Provide the [X, Y] coordinate of the cell's center where the given text is located.  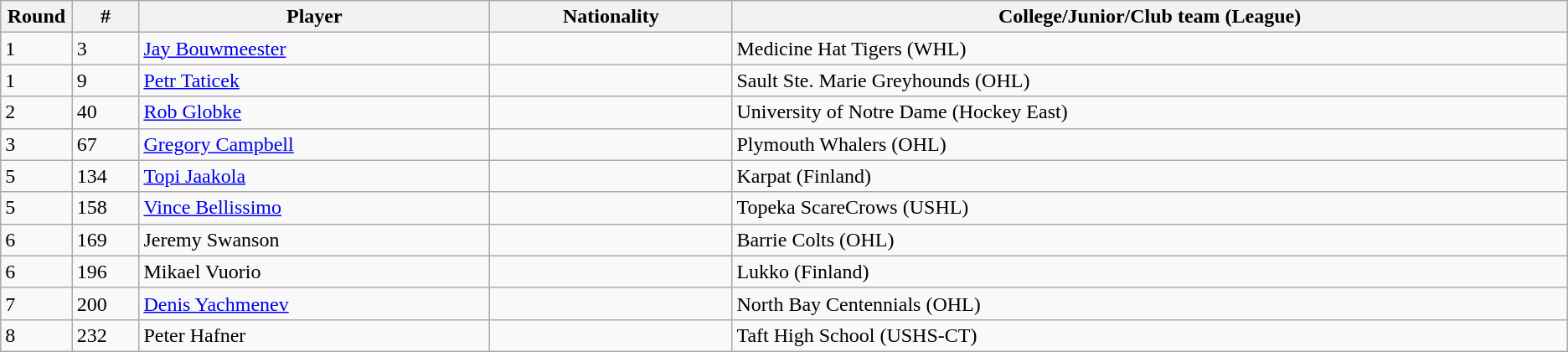
Jeremy Swanson [315, 240]
Gregory Campbell [315, 144]
Topi Jaakola [315, 176]
200 [106, 303]
Rob Globke [315, 112]
232 [106, 335]
Taft High School (USHS-CT) [1149, 335]
Jay Bouwmeester [315, 49]
Sault Ste. Marie Greyhounds (OHL) [1149, 80]
Barrie Colts (OHL) [1149, 240]
Mikael Vuorio [315, 272]
8 [37, 335]
158 [106, 208]
Denis Yachmenev [315, 303]
Plymouth Whalers (OHL) [1149, 144]
Karpat (Finland) [1149, 176]
Vince Bellissimo [315, 208]
9 [106, 80]
Lukko (Finland) [1149, 272]
Petr Taticek [315, 80]
# [106, 17]
67 [106, 144]
Peter Hafner [315, 335]
Round [37, 17]
7 [37, 303]
College/Junior/Club team (League) [1149, 17]
Nationality [611, 17]
134 [106, 176]
North Bay Centennials (OHL) [1149, 303]
Player [315, 17]
169 [106, 240]
Medicine Hat Tigers (WHL) [1149, 49]
Topeka ScareCrows (USHL) [1149, 208]
40 [106, 112]
University of Notre Dame (Hockey East) [1149, 112]
2 [37, 112]
196 [106, 272]
